For the text-containing cell, return its midpoint in [X, Y] coordinate format. 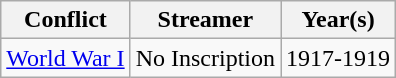
Year(s) [338, 20]
Conflict [66, 20]
Streamer [205, 20]
No Inscription [205, 58]
World War I [66, 58]
1917-1919 [338, 58]
